For the text-containing cell, return its midpoint in [x, y] coordinate format. 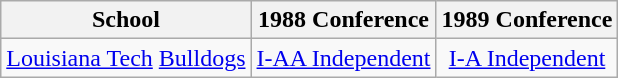
1989 Conference [527, 20]
I-AA Independent [344, 58]
1988 Conference [344, 20]
Louisiana Tech Bulldogs [126, 58]
School [126, 20]
I-A Independent [527, 58]
